Return [X, Y] of the center of cell containing provided text 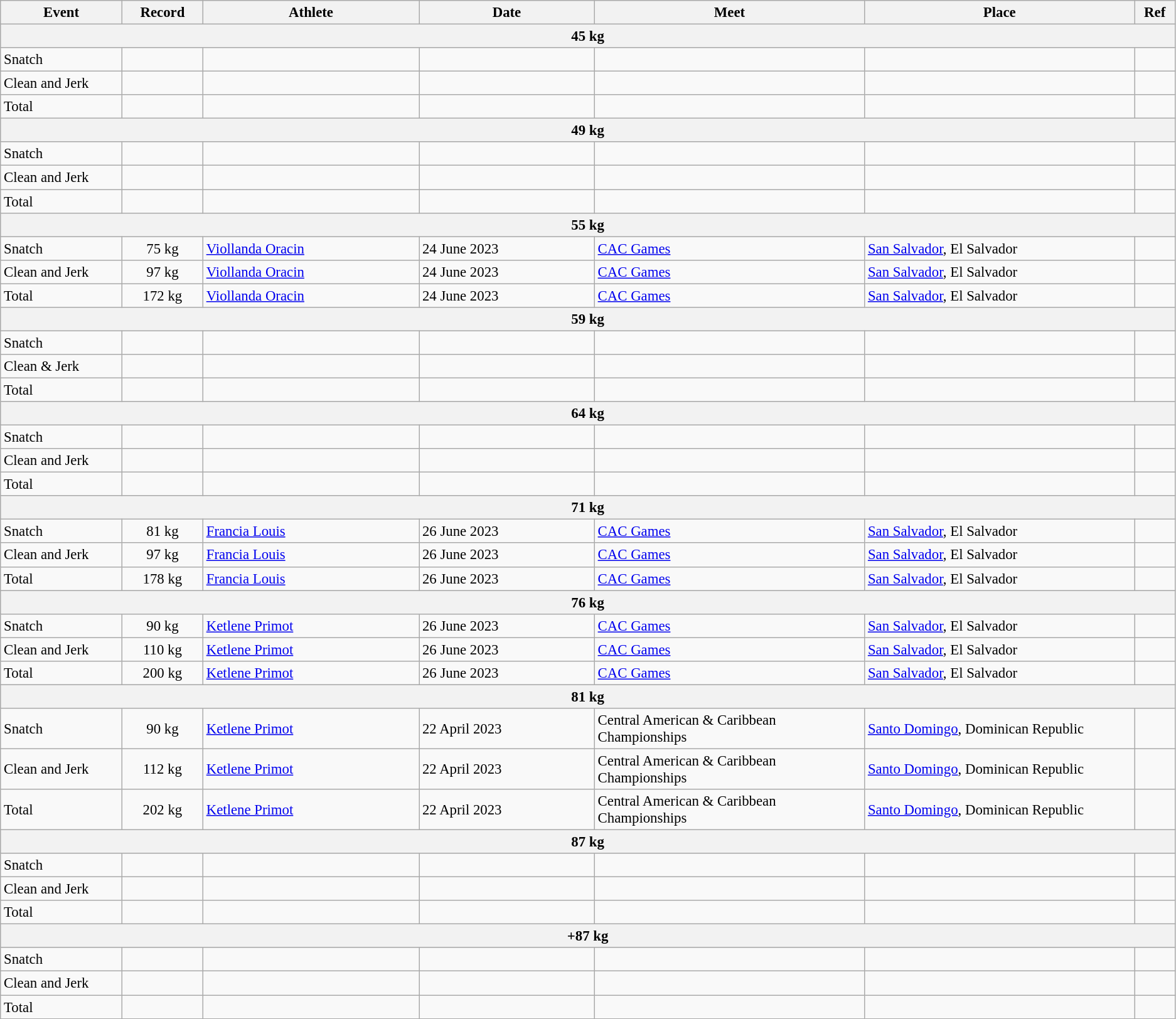
172 kg [162, 296]
Athlete [311, 13]
55 kg [588, 225]
75 kg [162, 248]
71 kg [588, 508]
Record [162, 13]
Event [61, 13]
45 kg [588, 36]
110 kg [162, 649]
200 kg [162, 673]
Date [507, 13]
Clean & Jerk [61, 366]
178 kg [162, 579]
Meet [729, 13]
76 kg [588, 602]
59 kg [588, 319]
Ref [1155, 13]
64 kg [588, 413]
202 kg [162, 809]
Place [1000, 13]
87 kg [588, 842]
+87 kg [588, 936]
49 kg [588, 131]
112 kg [162, 769]
